Output the [X, Y] coordinate of the center of the cell containing the given text.  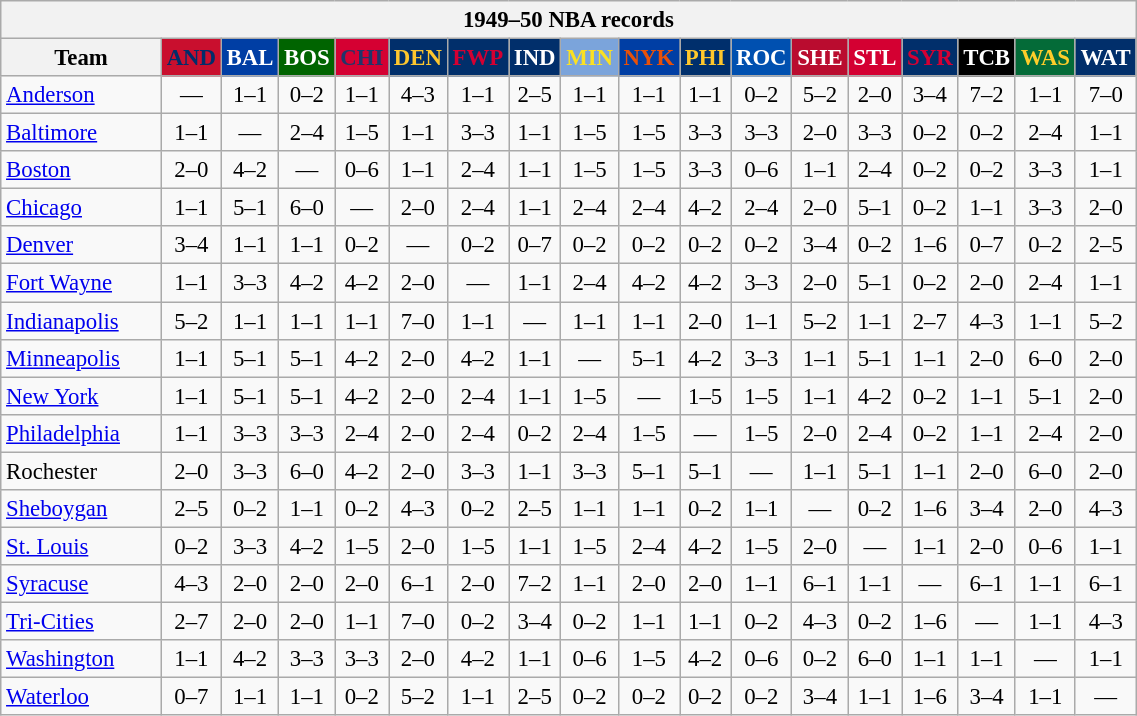
DEN [418, 58]
TCB [986, 58]
St. Louis [82, 546]
Washington [82, 659]
SYR [930, 58]
WAS [1045, 58]
Tri-Cities [82, 621]
MIN [590, 58]
1949–50 NBA records [568, 20]
FWP [478, 58]
AND [191, 58]
BAL [250, 58]
Baltimore [82, 133]
SHE [820, 58]
IND [534, 58]
ROC [762, 58]
STL [875, 58]
Waterloo [82, 697]
Boston [82, 170]
Denver [82, 245]
PHI [706, 58]
Anderson [82, 95]
New York [82, 396]
NYK [648, 58]
Indianapolis [82, 321]
Team [82, 58]
Syracuse [82, 584]
CHI [362, 58]
Rochester [82, 471]
BOS [307, 58]
Philadelphia [82, 433]
Sheboygan [82, 509]
Minneapolis [82, 358]
Chicago [82, 208]
WAT [1106, 58]
Fort Wayne [82, 283]
